Determine the [x, y] coordinate at the center of the cell enclosing the given text.  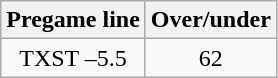
62 [210, 58]
TXST –5.5 [74, 58]
Pregame line [74, 20]
Over/under [210, 20]
